Locate the cell with the specified text and output its (X, Y) center coordinate. 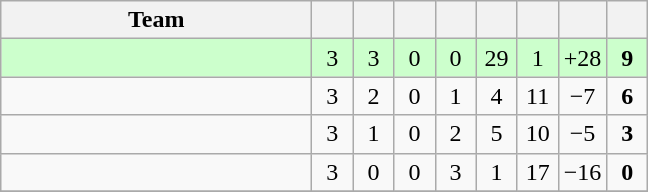
10 (538, 134)
4 (496, 96)
6 (628, 96)
−16 (582, 172)
−5 (582, 134)
11 (538, 96)
17 (538, 172)
−7 (582, 96)
+28 (582, 58)
Team (156, 20)
9 (628, 58)
29 (496, 58)
5 (496, 134)
